Extract the (X, Y) coordinate from the center of the cell holding the provided text.  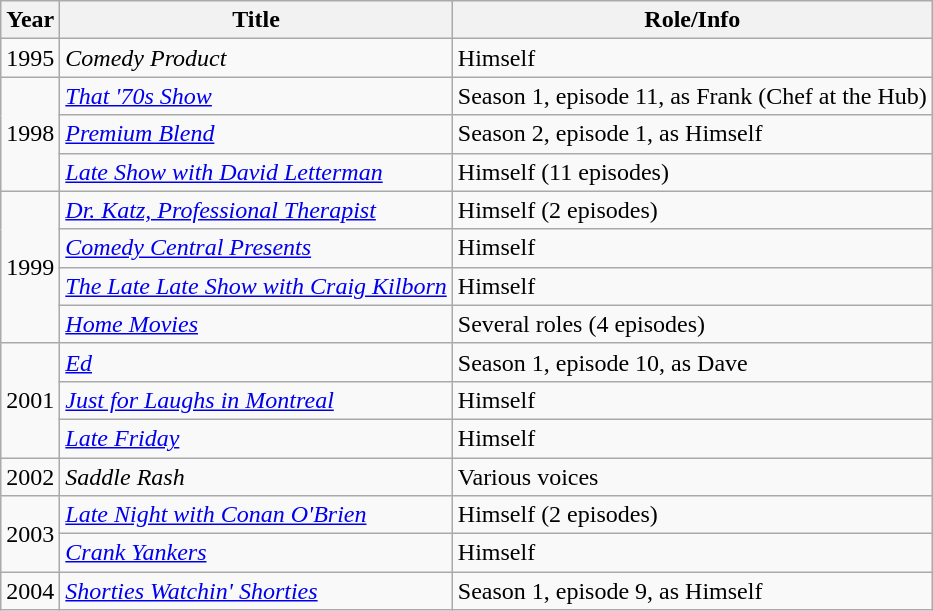
2001 (30, 400)
Dr. Katz, Professional Therapist (256, 210)
Late Night with Conan O'Brien (256, 515)
Comedy Product (256, 58)
Himself (11 episodes) (692, 172)
Ed (256, 362)
Shorties Watchin' Shorties (256, 591)
Late Show with David Letterman (256, 172)
Saddle Rash (256, 477)
1999 (30, 267)
Season 2, episode 1, as Himself (692, 134)
Several roles (4 episodes) (692, 324)
Home Movies (256, 324)
That '70s Show (256, 96)
Crank Yankers (256, 553)
Various voices (692, 477)
2004 (30, 591)
The Late Late Show with Craig Kilborn (256, 286)
Comedy Central Presents (256, 248)
Late Friday (256, 438)
1998 (30, 134)
Year (30, 20)
1995 (30, 58)
Season 1, episode 9, as Himself (692, 591)
Title (256, 20)
2002 (30, 477)
Just for Laughs in Montreal (256, 400)
Season 1, episode 11, as Frank (Chef at the Hub) (692, 96)
Premium Blend (256, 134)
Role/Info (692, 20)
2003 (30, 534)
Season 1, episode 10, as Dave (692, 362)
